Return (X, Y) of the center of cell containing provided text 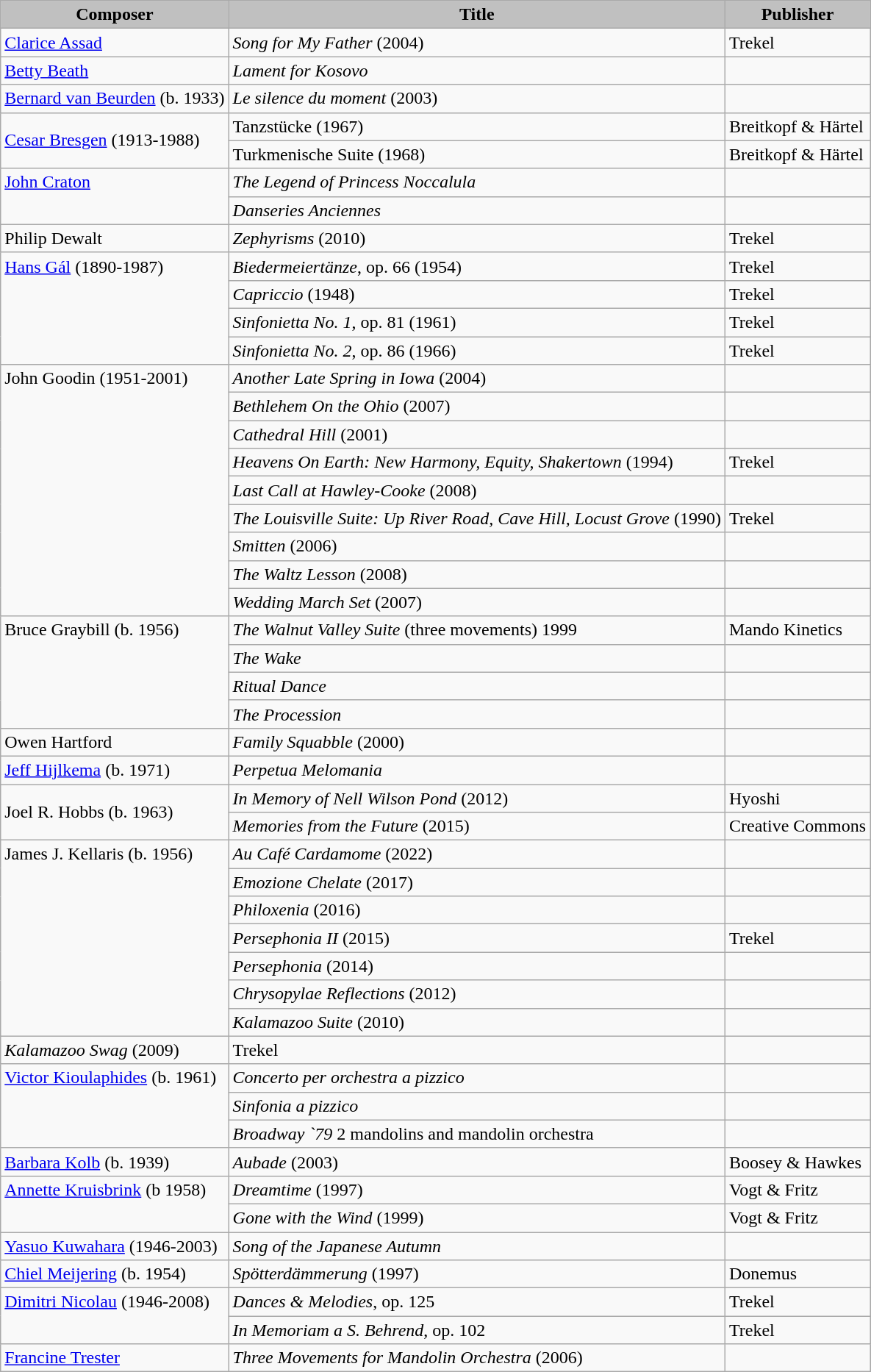
Bruce Graybill (b. 1956) (115, 672)
Smitten (2006) (476, 546)
Mando Kinetics (797, 630)
Barbara Kolb (b. 1939) (115, 1162)
Chiel Meijering (b. 1954) (115, 1274)
The Louisville Suite: Up River Road, Cave Hill, Locust Grove (1990) (476, 518)
Perpetua Melomania (476, 770)
Sinfonietta No. 1, op. 81 (1961) (476, 322)
Chrysopylae Reflections (2012) (476, 994)
Bethlehem On the Ohio (2007) (476, 407)
Yasuo Kuwahara (1946-2003) (115, 1246)
Cesar Bresgen (1913-1988) (115, 140)
In Memoriam a S. Behrend, op. 102 (476, 1330)
Francine Trester (115, 1358)
Dimitri Nicolau (1946-2008) (115, 1316)
Le silence du moment (2003) (476, 99)
Kalamazoo Swag (2009) (115, 1050)
Memories from the Future (2015) (476, 826)
Heavens On Earth: New Harmony, Equity, Shakertown (1994) (476, 462)
Emozione Chelate (2017) (476, 882)
Betty Beath (115, 71)
Dances & Melodies, op. 125 (476, 1302)
Au Café Cardamome (2022) (476, 854)
Aubade (2003) (476, 1162)
Joel R. Hobbs (b. 1963) (115, 812)
Sinfonia a pizzico (476, 1106)
The Procession (476, 714)
Publisher (797, 15)
Annette Kruisbrink (b 1958) (115, 1204)
Dreamtime (1997) (476, 1190)
Last Call at Hawley-Cooke (2008) (476, 490)
Spötterdämmerung (1997) (476, 1274)
Song for My Father (2004) (476, 43)
Philip Dewalt (115, 238)
John Craton (115, 196)
Family Squabble (2000) (476, 742)
Bernard van Beurden (b. 1933) (115, 99)
Creative Commons (797, 826)
Kalamazoo Suite (2010) (476, 1022)
The Walnut Valley Suite (three movements) 1999 (476, 630)
Capriccio (1948) (476, 294)
Hyoshi (797, 798)
Philoxenia (2016) (476, 910)
Sinfonietta No. 2, op. 86 (1966) (476, 351)
Persephonia (2014) (476, 966)
Concerto per orchestra a pizzico (476, 1078)
Composer (115, 15)
Owen Hartford (115, 742)
Zephyrisms (2010) (476, 238)
Wedding March Set (2007) (476, 602)
Another Late Spring in Iowa (2004) (476, 379)
Lament for Kosovo (476, 71)
Danseries Anciennes (476, 210)
Ritual Dance (476, 686)
Hans Gál (1890-1987) (115, 308)
Cathedral Hill (2001) (476, 435)
Jeff Hijlkema (b. 1971) (115, 770)
Song of the Japanese Autumn (476, 1246)
Turkmenische Suite (1968) (476, 154)
Gone with the Wind (1999) (476, 1218)
Three Movements for Mandolin Orchestra (2006) (476, 1358)
Clarice Assad (115, 43)
Biedermeiertänze, op. 66 (1954) (476, 266)
Boosey & Hawkes (797, 1162)
John Goodin (1951-2001) (115, 491)
Persephonia II (2015) (476, 938)
Tanzstücke (1967) (476, 126)
The Legend of Princess Noccalula (476, 182)
Victor Kioulaphides (b. 1961) (115, 1106)
In Memory of Nell Wilson Pond (2012) (476, 798)
James J. Kellaris (b. 1956) (115, 938)
Donemus (797, 1274)
The Waltz Lesson (2008) (476, 574)
The Wake (476, 658)
Title (476, 15)
Broadway `79 2 mandolins and mandolin orchestra (476, 1134)
